Return [X, Y] of the center of cell containing provided text 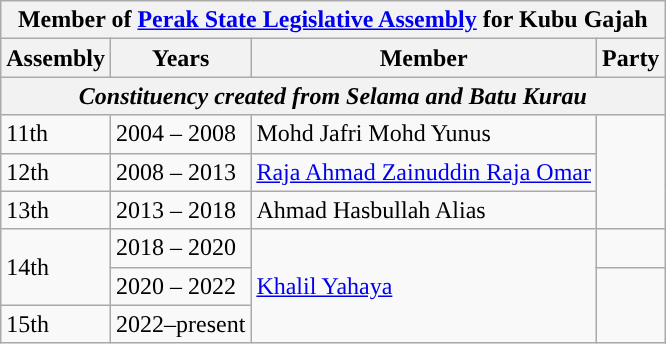
13th [56, 210]
Raja Ahmad Zainuddin Raja Omar [424, 172]
2018 – 2020 [180, 248]
Ahmad Hasbullah Alias [424, 210]
Mohd Jafri Mohd Yunus [424, 134]
Party [631, 58]
Constituency created from Selama and Batu Kurau [333, 96]
2004 – 2008 [180, 134]
11th [56, 134]
Member [424, 58]
2008 – 2013 [180, 172]
Member of Perak State Legislative Assembly for Kubu Gajah [333, 20]
Assembly [56, 58]
15th [56, 324]
Khalil Yahaya [424, 286]
Years [180, 58]
2022–present [180, 324]
14th [56, 267]
12th [56, 172]
2020 – 2022 [180, 286]
2013 – 2018 [180, 210]
